Scan for the cell matching the given text and deliver its (x, y) coordinate at center. 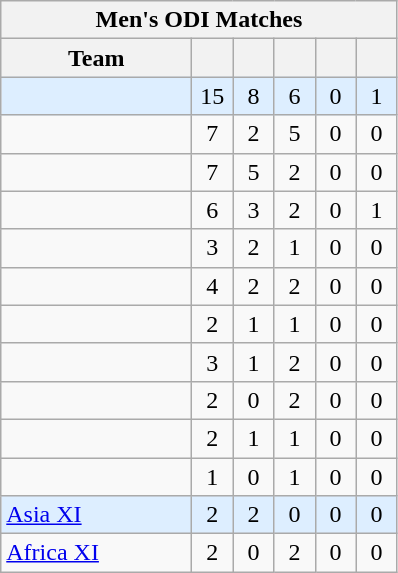
8 (254, 96)
15 (212, 96)
Men's ODI Matches (199, 20)
4 (212, 286)
Asia XI (96, 515)
Africa XI (96, 553)
Team (96, 58)
